Return (X, Y) of the center of cell containing provided text 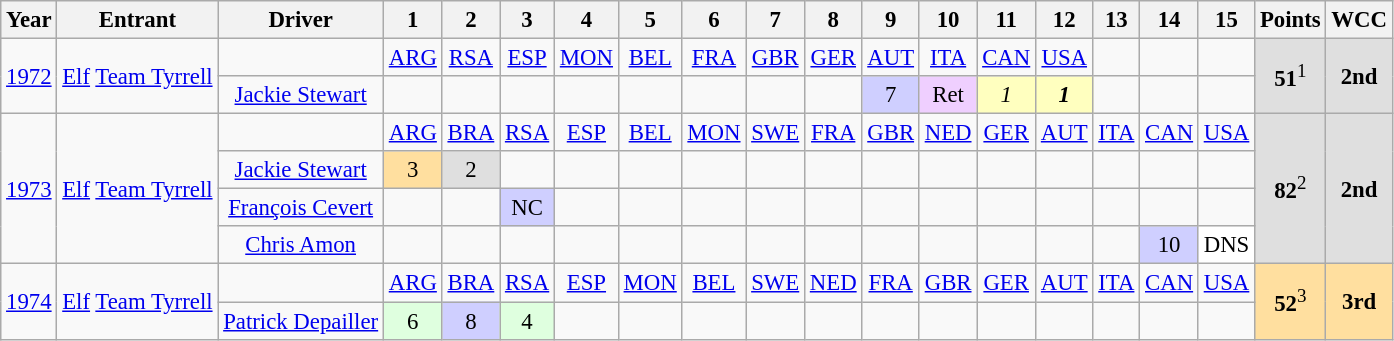
3rd (1359, 302)
Patrick Depailler (301, 321)
François Cevert (301, 208)
Year (29, 20)
9 (890, 20)
11 (1006, 20)
822 (1290, 189)
Points (1290, 20)
1972 (29, 76)
DNS (1226, 245)
Driver (301, 20)
Chris Amon (301, 245)
Entrant (138, 20)
12 (1064, 20)
5 (650, 20)
WCC (1359, 20)
15 (1226, 20)
523 (1290, 302)
13 (1116, 20)
1973 (29, 189)
14 (1170, 20)
511 (1290, 76)
Ret (948, 95)
NC (528, 208)
1974 (29, 302)
